Scan for the cell matching the given text and deliver its (X, Y) coordinate at center. 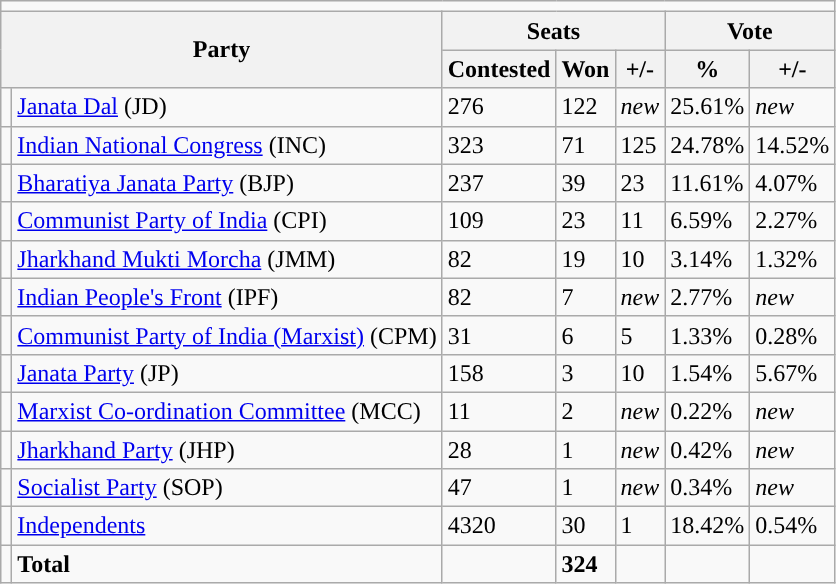
109 (499, 221)
7 (586, 297)
0.54% (792, 526)
125 (640, 145)
237 (499, 183)
Won (586, 69)
39 (586, 183)
1.54% (708, 373)
11.61% (708, 183)
Seats (554, 31)
Janata Dal (JD) (227, 107)
47 (499, 488)
Party (222, 50)
Bharatiya Janata Party (BJP) (227, 183)
0.28% (792, 335)
Socialist Party (SOP) (227, 488)
31 (499, 335)
Janata Party (JP) (227, 373)
1.33% (708, 335)
6 (586, 335)
4320 (499, 526)
Indian People's Front (IPF) (227, 297)
323 (499, 145)
0.22% (708, 411)
Indian National Congress (INC) (227, 145)
276 (499, 107)
122 (586, 107)
Jharkhand Party (JHP) (227, 449)
4.07% (792, 183)
3 (586, 373)
Jharkhand Mukti Morcha (JMM) (227, 259)
71 (586, 145)
Contested (499, 69)
158 (499, 373)
2.27% (792, 221)
% (708, 69)
324 (586, 564)
25.61% (708, 107)
3.14% (708, 259)
Communist Party of India (CPI) (227, 221)
Vote (750, 31)
14.52% (792, 145)
28 (499, 449)
19 (586, 259)
Total (227, 564)
6.59% (708, 221)
2.77% (708, 297)
5 (640, 335)
5.67% (792, 373)
Communist Party of India (Marxist) (CPM) (227, 335)
24.78% (708, 145)
Marxist Co-ordination Committee (MCC) (227, 411)
1.32% (792, 259)
0.42% (708, 449)
30 (586, 526)
Independents (227, 526)
2 (586, 411)
18.42% (708, 526)
0.34% (708, 488)
